Identify which cell holds the provided text, then report its (x, y) central coordinate. 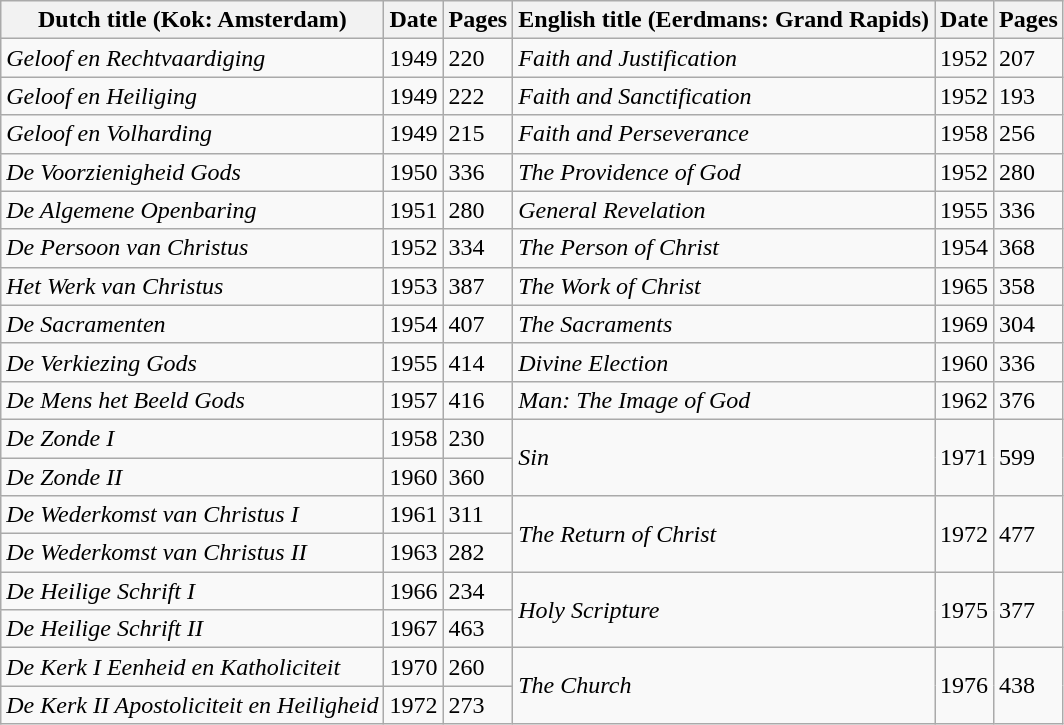
220 (478, 58)
De Algemene Openbaring (192, 210)
334 (478, 248)
256 (1029, 134)
The Work of Christ (724, 286)
The Person of Christ (724, 248)
Dutch title (Kok: Amsterdam) (192, 20)
The Sacraments (724, 324)
De Verkiezing Gods (192, 362)
The Return of Christ (724, 534)
1957 (414, 400)
De Sacramenten (192, 324)
General Revelation (724, 210)
1961 (414, 515)
De Persoon van Christus (192, 248)
1967 (414, 629)
358 (1029, 286)
1963 (414, 553)
438 (1029, 686)
1950 (414, 172)
De Wederkomst van Christus I (192, 515)
Faith and Sanctification (724, 96)
311 (478, 515)
The Church (724, 686)
Faith and Perseverance (724, 134)
260 (478, 667)
De Mens het Beeld Gods (192, 400)
1951 (414, 210)
407 (478, 324)
1969 (964, 324)
1962 (964, 400)
1970 (414, 667)
1953 (414, 286)
1975 (964, 610)
463 (478, 629)
193 (1029, 96)
De Kerk II Apostoliciteit en Heiligheid (192, 705)
De Zonde I (192, 438)
Divine Election (724, 362)
Geloof en Heiliging (192, 96)
1965 (964, 286)
368 (1029, 248)
376 (1029, 400)
De Voorzienigheid Gods (192, 172)
304 (1029, 324)
477 (1029, 534)
Het Werk van Christus (192, 286)
Man: The Image of God (724, 400)
De Heilige Schrift II (192, 629)
Sin (724, 457)
215 (478, 134)
599 (1029, 457)
360 (478, 477)
De Kerk I Eenheid en Katholiciteit (192, 667)
Faith and Justification (724, 58)
207 (1029, 58)
414 (478, 362)
1966 (414, 591)
English title (Eerdmans: Grand Rapids) (724, 20)
The Providence of God (724, 172)
377 (1029, 610)
234 (478, 591)
De Wederkomst van Christus II (192, 553)
Holy Scripture (724, 610)
230 (478, 438)
De Heilige Schrift I (192, 591)
Geloof en Volharding (192, 134)
222 (478, 96)
282 (478, 553)
1976 (964, 686)
De Zonde II (192, 477)
1971 (964, 457)
416 (478, 400)
Geloof en Rechtvaardiging (192, 58)
273 (478, 705)
387 (478, 286)
